Find where the given text appears and provide that cell's center as (X, Y) coordinate. 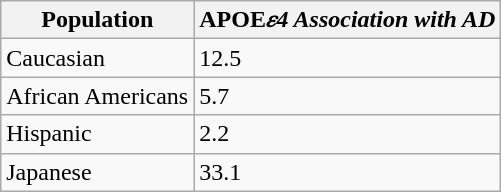
APOE𝜀4 Association with AD (348, 20)
Hispanic (98, 134)
African Americans (98, 96)
33.1 (348, 172)
Japanese (98, 172)
12.5 (348, 58)
5.7 (348, 96)
Caucasian (98, 58)
2.2 (348, 134)
Population (98, 20)
